For the text-containing cell, return its midpoint in (X, Y) coordinate format. 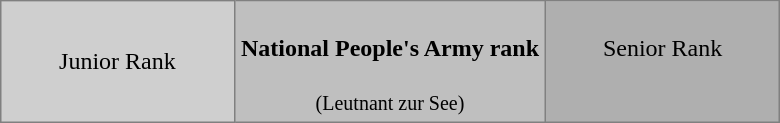
Senior Rank (663, 62)
Junior Rank (118, 62)
National People's Army rank(Leutnant zur See) (390, 62)
